From the cell containing the given text, extract its center point as [x, y] coordinate. 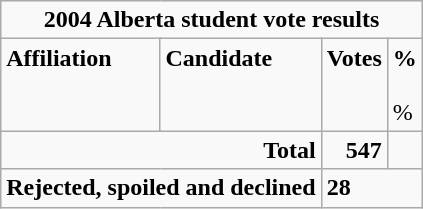
28 [372, 188]
Votes [354, 85]
547 [354, 150]
Rejected, spoiled and declined [161, 188]
Candidate [240, 85]
Affiliation [80, 85]
%% [404, 85]
2004 Alberta student vote results [212, 20]
Total [161, 150]
